Return [x, y] of the center of cell containing provided text 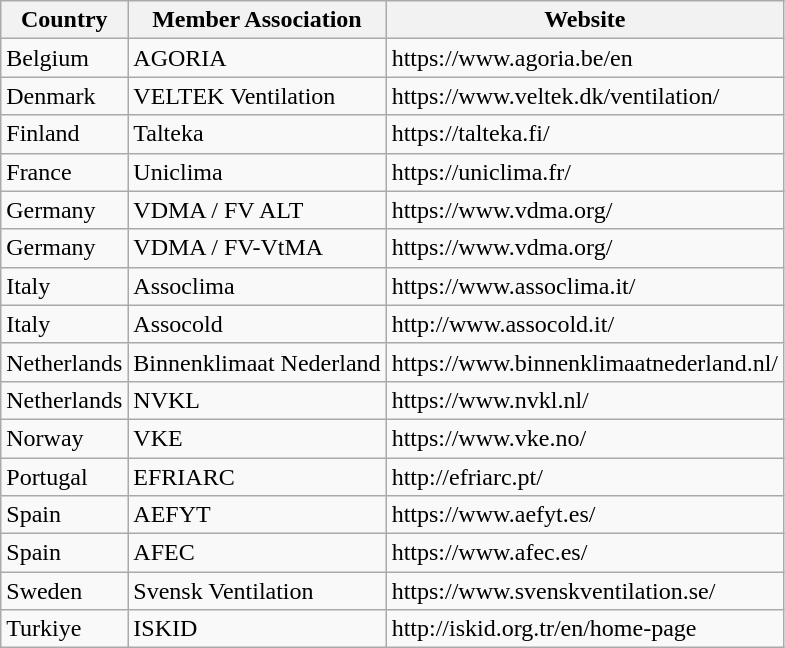
Sweden [64, 591]
https://www.binnenklimaatnederland.nl/ [584, 362]
VELTEK Ventilation [257, 96]
https://uniclima.fr/ [584, 172]
https://www.agoria.be/en [584, 58]
Member Association [257, 20]
https://www.veltek.dk/ventilation/ [584, 96]
ISKID [257, 629]
AGORIA [257, 58]
http://iskid.org.tr/en/home-page [584, 629]
http://efriarc.pt/ [584, 477]
Norway [64, 438]
https://www.assoclima.it/ [584, 286]
Svensk Ventilation [257, 591]
Talteka [257, 134]
Binnenklimaat Nederland [257, 362]
Website [584, 20]
http://www.assocold.it/ [584, 324]
https://www.vke.no/ [584, 438]
Belgium [64, 58]
https://www.afec.es/ [584, 553]
VDMA / FV ALT [257, 210]
Country [64, 20]
https://www.aefyt.es/ [584, 515]
https://www.svenskventilation.se/ [584, 591]
Portugal [64, 477]
AEFYT [257, 515]
VDMA / FV-VtMA [257, 248]
VKE [257, 438]
Assoclima [257, 286]
Finland [64, 134]
EFRIARC [257, 477]
NVKL [257, 400]
https://www.nvkl.nl/ [584, 400]
AFEC [257, 553]
https://talteka.fi/ [584, 134]
Assocold [257, 324]
France [64, 172]
Denmark [64, 96]
Turkiye [64, 629]
Uniclima [257, 172]
